Extract the [X, Y] coordinate from the center of the cell holding the provided text.  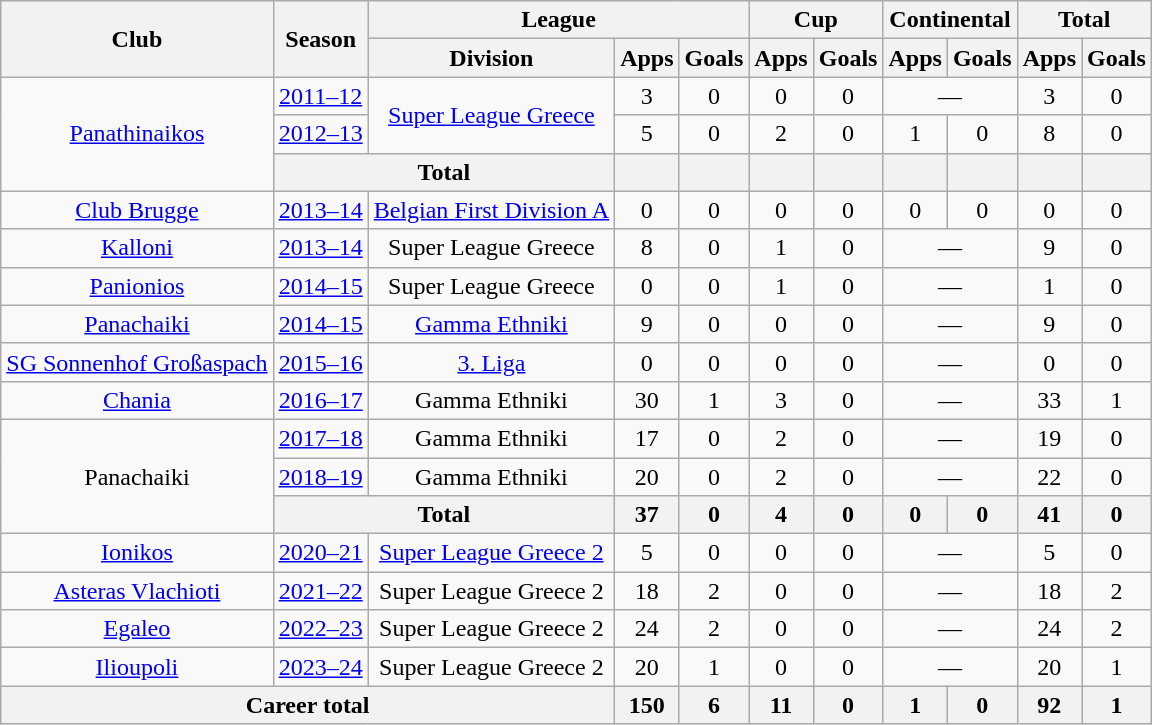
2015–16 [320, 362]
2012–13 [320, 134]
33 [1049, 400]
Cup [816, 20]
30 [647, 400]
19 [1049, 438]
2021–22 [320, 591]
Panionios [137, 286]
Club Brugge [137, 210]
92 [1049, 705]
150 [647, 705]
2020–21 [320, 553]
37 [647, 515]
Continental [950, 20]
11 [781, 705]
Belgian First Division A [491, 210]
4 [781, 515]
Career total [308, 705]
2016–17 [320, 400]
Ionikos [137, 553]
Kalloni [137, 248]
Chania [137, 400]
Season [320, 39]
Panathinaikos [137, 134]
Ilioupoli [137, 667]
League [558, 20]
2011–12 [320, 96]
17 [647, 438]
41 [1049, 515]
2017–18 [320, 438]
Division [491, 58]
SG Sonnenhof Großaspach [137, 362]
Egaleo [137, 629]
22 [1049, 477]
2022–23 [320, 629]
Asteras Vlachioti [137, 591]
3. Liga [491, 362]
6 [714, 705]
2018–19 [320, 477]
Club [137, 39]
2023–24 [320, 667]
